Find where the given text appears and provide that cell's center as [X, Y] coordinate. 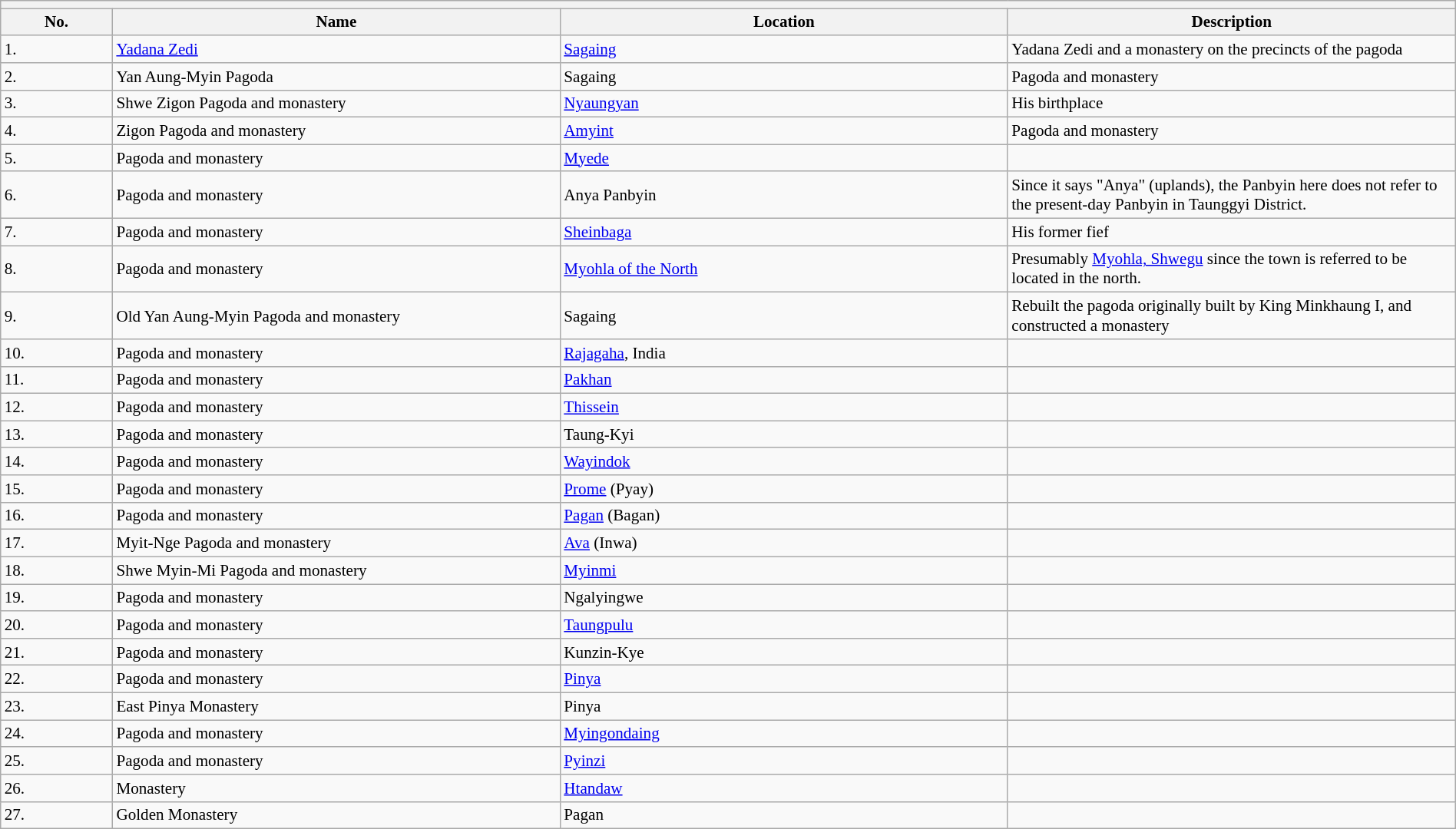
Yan Aung-Myin Pagoda [336, 77]
1. [57, 49]
Wayindok [783, 461]
3. [57, 103]
Rebuilt the pagoda originally built by King Minkhaung I, and constructed a monastery [1232, 316]
20. [57, 625]
24. [57, 734]
Myede [783, 158]
6. [57, 195]
23. [57, 706]
4. [57, 130]
Name [336, 21]
Old Yan Aung-Myin Pagoda and monastery [336, 316]
Nyaungyan [783, 103]
9. [57, 316]
15. [57, 488]
22. [57, 679]
Golden Monastery [336, 815]
12. [57, 407]
Monastery [336, 788]
Amyint [783, 130]
His birthplace [1232, 103]
19. [57, 597]
Yadana Zedi and a monastery on the precincts of the pagoda [1232, 49]
Presumably Myohla, Shwegu since the town is referred to be located in the north. [1232, 269]
27. [57, 815]
21. [57, 651]
Thissein [783, 407]
Taungpulu [783, 625]
5. [57, 158]
7. [57, 232]
Myohla of the North [783, 269]
Zigon Pagoda and monastery [336, 130]
His former fief [1232, 232]
2. [57, 77]
11. [57, 379]
Pakhan [783, 379]
18. [57, 570]
Sheinbaga [783, 232]
Pyinzi [783, 760]
25. [57, 760]
16. [57, 516]
Ngalyingwe [783, 597]
17. [57, 543]
Description [1232, 21]
Shwe Myin-Mi Pagoda and monastery [336, 570]
8. [57, 269]
No. [57, 21]
Shwe Zigon Pagoda and monastery [336, 103]
Pagan [783, 815]
10. [57, 353]
Prome (Pyay) [783, 488]
Myingondaing [783, 734]
Since it says "Anya" (uplands), the Panbyin here does not refer to the present-day Panbyin in Taunggyi District. [1232, 195]
East Pinya Monastery [336, 706]
13. [57, 434]
26. [57, 788]
Taung-Kyi [783, 434]
Rajagaha, India [783, 353]
Myinmi [783, 570]
Location [783, 21]
Pagan (Bagan) [783, 516]
Ava (Inwa) [783, 543]
Kunzin-Kye [783, 651]
Yadana Zedi [336, 49]
14. [57, 461]
Anya Panbyin [783, 195]
Htandaw [783, 788]
Myit-Nge Pagoda and monastery [336, 543]
